Extract the (X, Y) coordinate from the center of the cell holding the provided text.  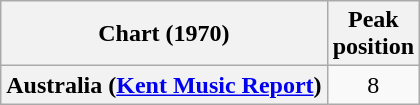
Peakposition (373, 34)
Chart (1970) (164, 34)
8 (373, 85)
Australia (Kent Music Report) (164, 85)
